Pinpoint the cell where the given text exists, returning its (X, Y) midpoint coordinate. 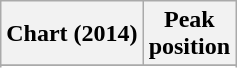
Chart (2014) (72, 34)
Peakposition (189, 34)
